Identify which cell holds the provided text, then report its [x, y] central coordinate. 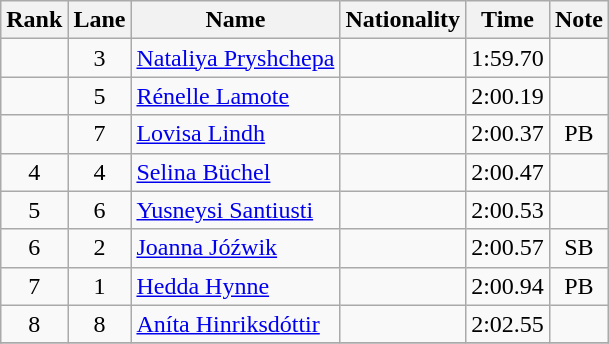
2:00.47 [508, 172]
2 [100, 248]
Nataliya Pryshchepa [236, 58]
Lane [100, 20]
Nationality [403, 20]
2:02.55 [508, 324]
3 [100, 58]
Lovisa Lindh [236, 134]
2:00.37 [508, 134]
Note [578, 20]
2:00.53 [508, 210]
Rénelle Lamote [236, 96]
2:00.19 [508, 96]
Yusneysi Santiusti [236, 210]
2:00.57 [508, 248]
Joanna Jóźwik [236, 248]
2:00.94 [508, 286]
Aníta Hinriksdóttir [236, 324]
SB [578, 248]
Name [236, 20]
Selina Büchel [236, 172]
Time [508, 20]
Hedda Hynne [236, 286]
1:59.70 [508, 58]
1 [100, 286]
Rank [34, 20]
